Return the [X, Y] coordinate for the center point of the cell that contains the specified text.  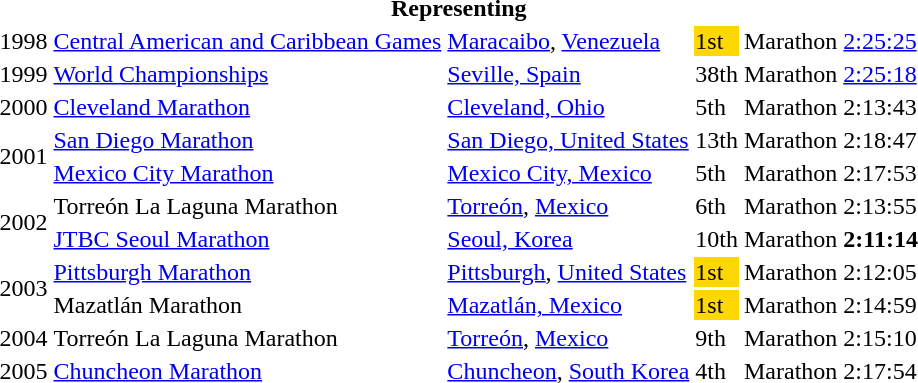
Seville, Spain [568, 74]
Mexico City, Mexico [568, 173]
Central American and Caribbean Games [248, 41]
10th [717, 239]
Mazatlán, Mexico [568, 305]
Seoul, Korea [568, 239]
San Diego, United States [568, 140]
Cleveland, Ohio [568, 107]
Maracaibo, Venezuela [568, 41]
Mazatlán Marathon [248, 305]
JTBC Seoul Marathon [248, 239]
6th [717, 206]
13th [717, 140]
Pittsburgh, United States [568, 272]
38th [717, 74]
Mexico City Marathon [248, 173]
9th [717, 338]
World Championships [248, 74]
Cleveland Marathon [248, 107]
Pittsburgh Marathon [248, 272]
San Diego Marathon [248, 140]
